Return the [x, y] coordinate for the center point of the cell that contains the specified text.  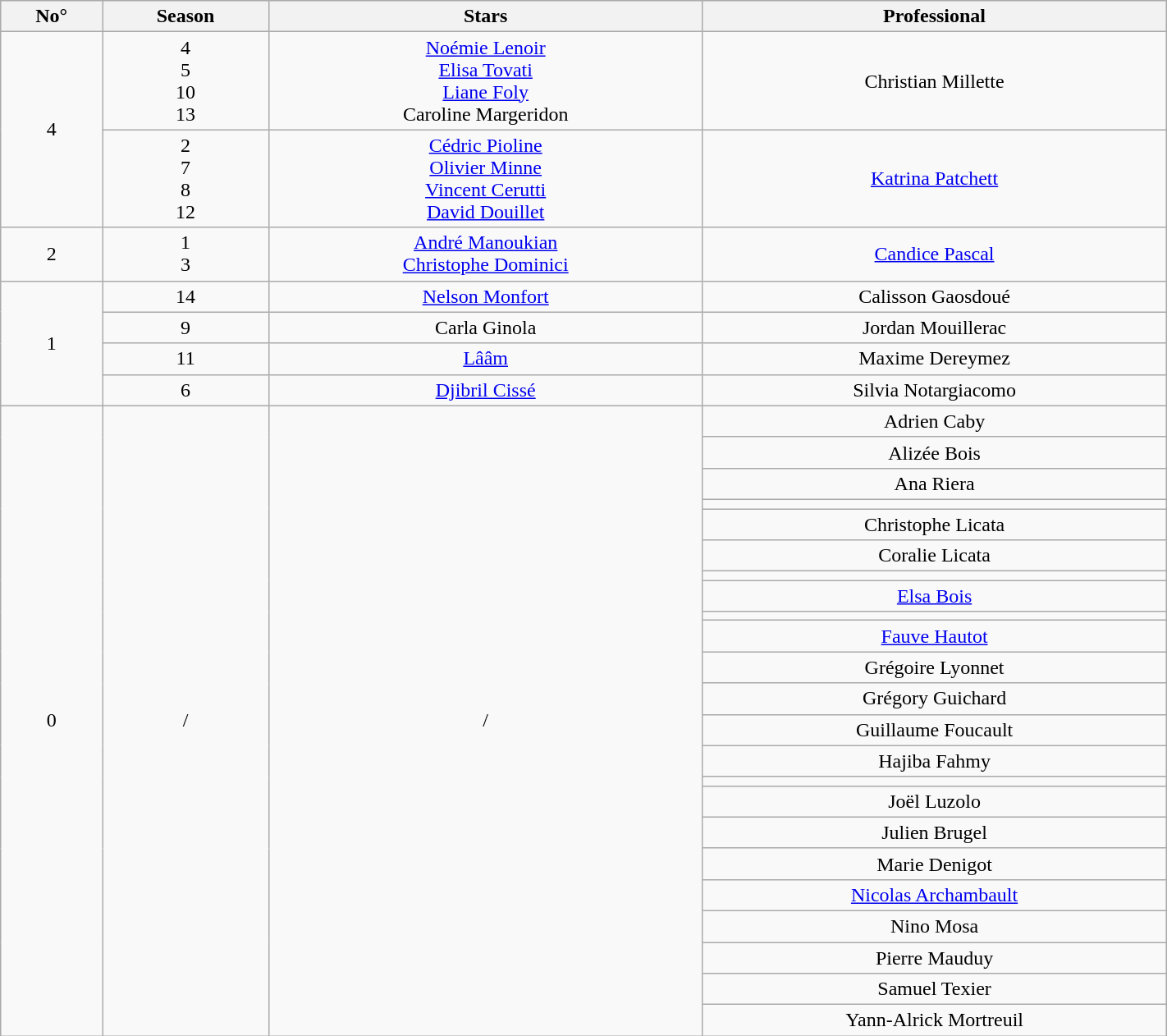
Stars [485, 16]
Christian Millette [934, 80]
Cédric PiolineOlivier MinneVincent CeruttiDavid Douillet [485, 179]
Hajiba Fahmy [934, 761]
Alizée Bois [934, 452]
27812 [185, 179]
Nino Mosa [934, 926]
Lââm [485, 359]
No° [52, 16]
Christophe Licata [934, 525]
Professional [934, 16]
451013 [185, 80]
André ManoukianChristophe Dominici [485, 254]
Guillaume Foucault [934, 730]
Carla Ginola [485, 328]
Noémie LenoirElisa TovatiLiane FolyCaroline Margeridon [485, 80]
0 [52, 721]
Yann-Alrick Mortreuil [934, 1020]
Candice Pascal [934, 254]
Samuel Texier [934, 989]
Djibril Cissé [485, 390]
2 [52, 254]
4 [52, 130]
Grégory Guichard [934, 699]
Katrina Patchett [934, 179]
14 [185, 296]
Nelson Monfort [485, 296]
Nicolas Archambault [934, 895]
6 [185, 390]
Calisson Gaosdoué [934, 296]
Ana Riera [934, 484]
13 [185, 254]
Maxime Dereymez [934, 359]
Coralie Licata [934, 556]
Grégoire Lyonnet [934, 667]
Silvia Notargiacomo [934, 390]
Julien Brugel [934, 832]
9 [185, 328]
Adrien Caby [934, 421]
Joël Luzolo [934, 801]
Season [185, 16]
Marie Denigot [934, 864]
Jordan Mouillerac [934, 328]
Elsa Bois [934, 596]
Pierre Mauduy [934, 958]
11 [185, 359]
Fauve Hautot [934, 636]
1 [52, 343]
